Return [X, Y] of the center of cell containing provided text 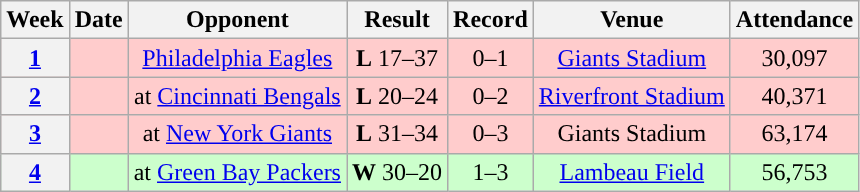
1 [35, 58]
3 [35, 134]
Lambeau Field [632, 172]
2 [35, 96]
W 30–20 [396, 172]
0–3 [491, 134]
L 20–24 [396, 96]
4 [35, 172]
Venue [632, 20]
63,174 [794, 134]
56,753 [794, 172]
at Cincinnati Bengals [237, 96]
1–3 [491, 172]
Riverfront Stadium [632, 96]
Week [35, 20]
at New York Giants [237, 134]
Record [491, 20]
40,371 [794, 96]
Philadelphia Eagles [237, 58]
L 31–34 [396, 134]
L 17–37 [396, 58]
Attendance [794, 20]
Opponent [237, 20]
Result [396, 20]
0–2 [491, 96]
at Green Bay Packers [237, 172]
Date [98, 20]
30,097 [794, 58]
0–1 [491, 58]
